Return (x, y) of the center of cell containing provided text 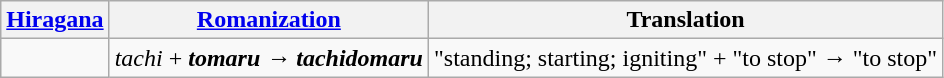
tachi + tomaru → tachidomaru (268, 58)
Romanization (268, 20)
Hiragana (55, 20)
"standing; starting; igniting" + "to stop" → "to stop" (686, 58)
Translation (686, 20)
